Scan for the cell matching the given text and deliver its [x, y] coordinate at center. 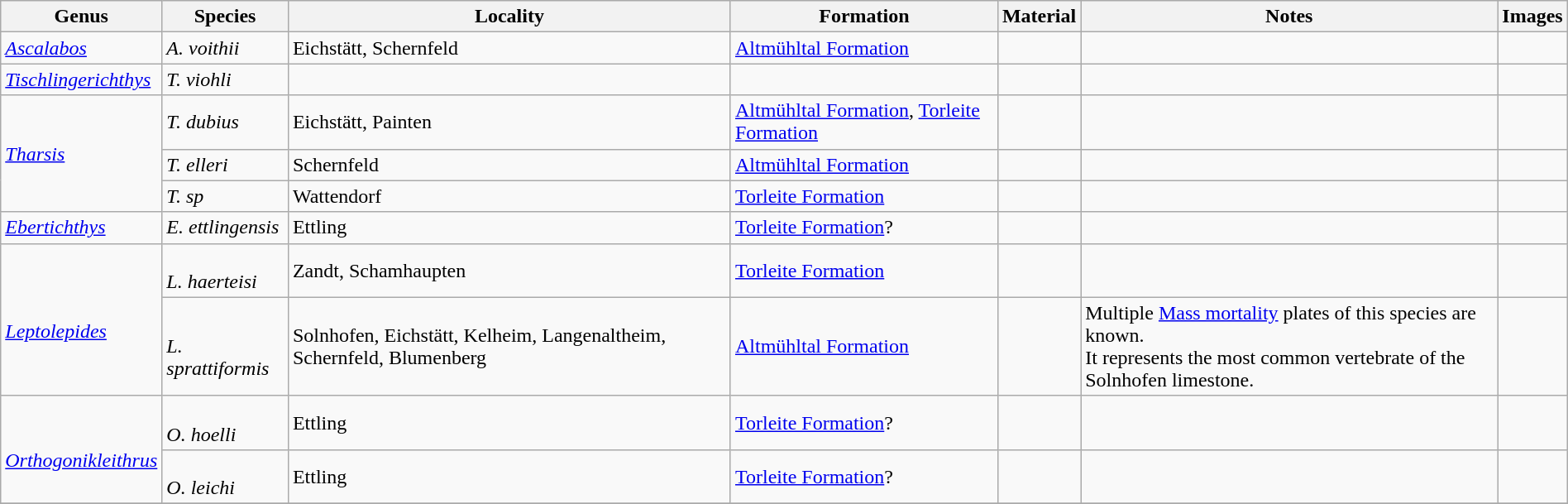
Altmühltal Formation, Torleite Formation [863, 122]
Solnhofen, Eichstätt, Kelheim, Langenaltheim, Schernfeld, Blumenberg [509, 346]
Locality [509, 17]
Schernfeld [509, 165]
Ebertichthys [81, 228]
Eichstätt, Schernfeld [509, 48]
Eichstätt, Painten [509, 122]
O. leichi [225, 477]
E. ettlingensis [225, 228]
T. elleri [225, 165]
O. hoelli [225, 422]
Tischlingerichthys [81, 79]
Wattendorf [509, 196]
Notes [1289, 17]
Zandt, Schamhaupten [509, 270]
Orthogonikleithrus [81, 449]
Genus [81, 17]
T. sp [225, 196]
A. voithii [225, 48]
Images [1532, 17]
Material [1039, 17]
T. dubius [225, 122]
Leptolepides [81, 319]
Formation [863, 17]
Species [225, 17]
Multiple Mass mortality plates of this species are known.It represents the most common vertebrate of the Solnhofen limestone. [1289, 346]
L. haerteisi [225, 270]
Tharsis [81, 154]
T. viohli [225, 79]
L. sprattiformis [225, 346]
Ascalabos [81, 48]
